Search for the cell housing the specified text and yield its (X, Y) center coordinate. 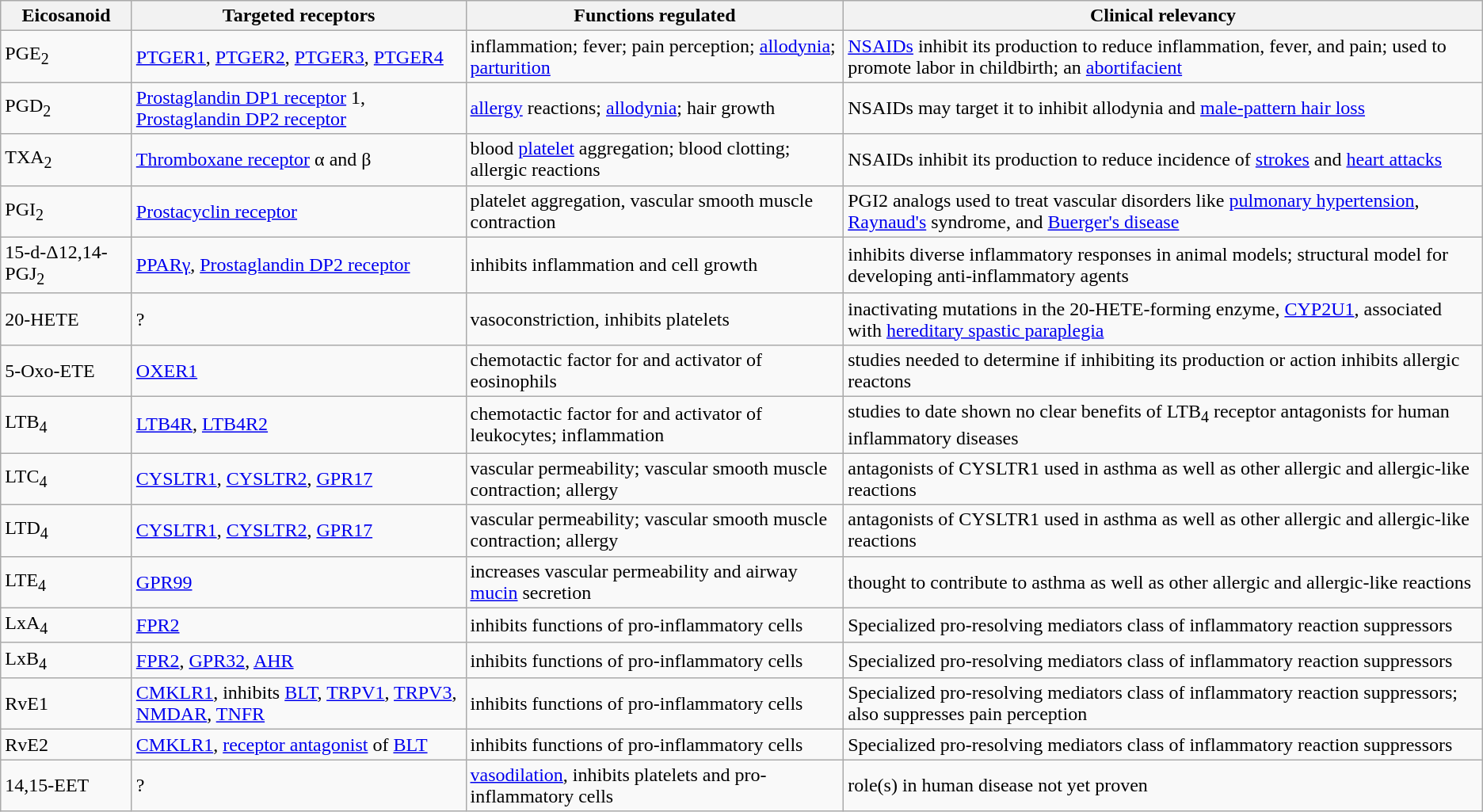
NSAIDs inhibit its production to reduce incidence of strokes and heart attacks (1163, 160)
GPR99 (299, 581)
LTE4 (67, 581)
blood platelet aggregation; blood clotting; allergic reactions (654, 160)
inactivating mutations in the 20-HETE-forming enzyme, CYP2U1, associated with hereditary spastic paraplegia (1163, 318)
LTB4 (67, 425)
vasoconstriction, inhibits platelets (654, 318)
inhibits inflammation and cell growth (654, 265)
5-Oxo-ETE (67, 371)
NSAIDs inhibit its production to reduce inflammation, fever, and pain; used to promote labor in childbirth; an abortifacient (1163, 57)
Targeted receptors (299, 16)
20-HETE (67, 318)
CMKLR1, inhibits BLT, TRPV1, TRPV3, NMDAR, TNFR (299, 703)
PGI2 (67, 211)
LTB4R, LTB4R2 (299, 425)
FPR2 (299, 625)
PTGER1, PTGER2, PTGER3, PTGER4 (299, 57)
LTC4 (67, 478)
Specialized pro-resolving mediators class of inflammatory reaction suppressors; also suppresses pain perception (1163, 703)
allergy reactions; allodynia; hair growth (654, 108)
increases vascular permeability and airway mucin secretion (654, 581)
14,15-EET (67, 786)
studies to date shown no clear benefits of LTB4 receptor antagonists for human inflammatory diseases (1163, 425)
Clinical relevancy (1163, 16)
PGE2 (67, 57)
inhibits diverse inflammatory responses in animal models; structural model for developing anti-inflammatory agents (1163, 265)
LTD4 (67, 531)
Prostaglandin DP1 receptor 1, Prostaglandin DP2 receptor (299, 108)
vasodilation, inhibits platelets and pro-inflammatory cells (654, 786)
OXER1 (299, 371)
TXA2 (67, 160)
Eicosanoid (67, 16)
RvE2 (67, 745)
studies needed to determine if inhibiting its production or action inhibits allergic reactons (1163, 371)
Prostacyclin receptor (299, 211)
PGI2 analogs used to treat vascular disorders like pulmonary hypertension, Raynaud's syndrome, and Buerger's disease (1163, 211)
role(s) in human disease not yet proven (1163, 786)
inflammation; fever; pain perception; allodynia; parturition (654, 57)
PPARγ, Prostaglandin DP2 receptor (299, 265)
thought to contribute to asthma as well as other allergic and allergic-like reactions (1163, 581)
FPR2, GPR32, AHR (299, 660)
platelet aggregation, vascular smooth muscle contraction (654, 211)
Thromboxane receptor α and β (299, 160)
PGD2 (67, 108)
chemotactic factor for and activator of eosinophils (654, 371)
15-d-Δ12,14-PGJ2 (67, 265)
CMKLR1, receptor antagonist of BLT (299, 745)
LxA4 (67, 625)
Functions regulated (654, 16)
NSAIDs may target it to inhibit allodynia and male-pattern hair loss (1163, 108)
RvE1 (67, 703)
chemotactic factor for and activator of leukocytes; inflammation (654, 425)
LxB4 (67, 660)
